Extract the [X, Y] coordinate from the center of the cell holding the provided text.  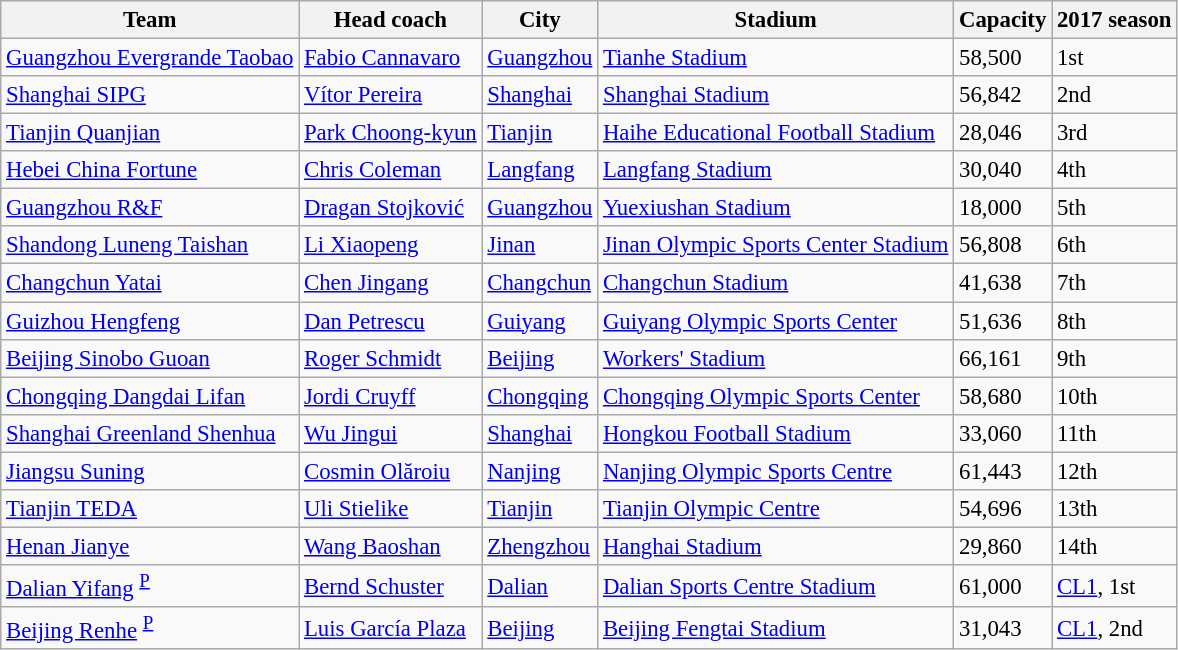
Jinan [540, 245]
Park Choong-kyun [390, 133]
Beijing Renhe P [150, 628]
31,043 [1003, 628]
Dragan Stojković [390, 208]
Luis García Plaza [390, 628]
30,040 [1003, 170]
9th [1114, 358]
Workers' Stadium [776, 358]
10th [1114, 396]
14th [1114, 546]
Tianhe Stadium [776, 58]
33,060 [1003, 433]
Cosmin Olăroiu [390, 471]
Stadium [776, 20]
Bernd Schuster [390, 586]
Jiangsu Suning [150, 471]
41,638 [1003, 283]
13th [1114, 509]
2017 season [1114, 20]
Guangzhou Evergrande Taobao [150, 58]
61,000 [1003, 586]
Roger Schmidt [390, 358]
Vítor Pereira [390, 95]
6th [1114, 245]
Jordi Cruyff [390, 396]
51,636 [1003, 321]
Guangzhou R&F [150, 208]
Beijing Sinobo Guoan [150, 358]
Hebei China Fortune [150, 170]
8th [1114, 321]
2nd [1114, 95]
11th [1114, 433]
Langfang [540, 170]
Nanjing [540, 471]
Fabio Cannavaro [390, 58]
Shanghai Greenland Shenhua [150, 433]
Dalian [540, 586]
Tianjin Quanjian [150, 133]
58,680 [1003, 396]
City [540, 20]
1st [1114, 58]
Hanghai Stadium [776, 546]
Shanghai SIPG [150, 95]
Guizhou Hengfeng [150, 321]
Uli Stielike [390, 509]
Chongqing [540, 396]
Chen Jingang [390, 283]
Dalian Yifang P [150, 586]
Wang Baoshan [390, 546]
56,808 [1003, 245]
Langfang Stadium [776, 170]
Changchun [540, 283]
Guiyang [540, 321]
58,500 [1003, 58]
Li Xiaopeng [390, 245]
66,161 [1003, 358]
Wu Jingui [390, 433]
7th [1114, 283]
54,696 [1003, 509]
Hongkou Football Stadium [776, 433]
Head coach [390, 20]
3rd [1114, 133]
56,842 [1003, 95]
Chongqing Olympic Sports Center [776, 396]
Chongqing Dangdai Lifan [150, 396]
Capacity [1003, 20]
Haihe Educational Football Stadium [776, 133]
Guiyang Olympic Sports Center [776, 321]
29,860 [1003, 546]
CL1, 1st [1114, 586]
Dalian Sports Centre Stadium [776, 586]
Shandong Luneng Taishan [150, 245]
4th [1114, 170]
Tianjin TEDA [150, 509]
Shanghai Stadium [776, 95]
5th [1114, 208]
18,000 [1003, 208]
Beijing Fengtai Stadium [776, 628]
Tianjin Olympic Centre [776, 509]
Changchun Stadium [776, 283]
12th [1114, 471]
28,046 [1003, 133]
61,443 [1003, 471]
Chris Coleman [390, 170]
Changchun Yatai [150, 283]
Yuexiushan Stadium [776, 208]
CL1, 2nd [1114, 628]
Zhengzhou [540, 546]
Dan Petrescu [390, 321]
Henan Jianye [150, 546]
Team [150, 20]
Jinan Olympic Sports Center Stadium [776, 245]
Nanjing Olympic Sports Centre [776, 471]
